Pinpoint the cell where the given text exists, returning its (x, y) midpoint coordinate. 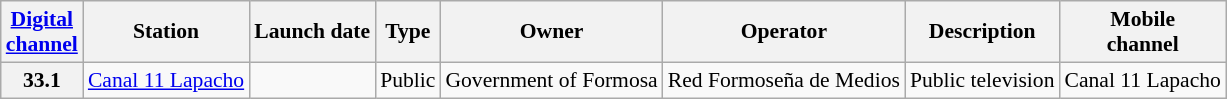
Type (408, 32)
Description (982, 32)
Public television (982, 80)
Operator (784, 32)
Owner (551, 32)
Mobilechannel (1143, 32)
Digitalchannel (42, 32)
Red Formoseña de Medios (784, 80)
Station (166, 32)
33.1 (42, 80)
Public (408, 80)
Government of Formosa (551, 80)
Launch date (312, 32)
